Provide the [X, Y] coordinate of the cell's center where the given text is located.  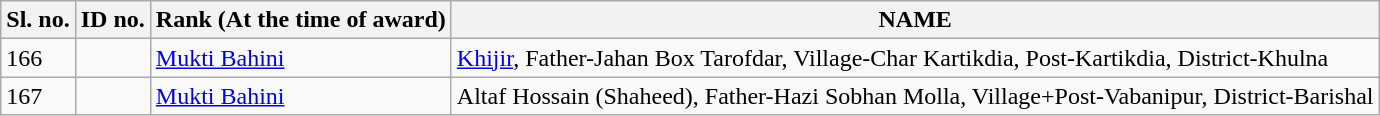
ID no. [112, 20]
Rank (At the time of award) [300, 20]
167 [38, 96]
Khijir, Father-Jahan Box Tarofdar, Village-Char Kartikdia, Post-Kartikdia, District-Khulna [915, 58]
Altaf Hossain (Shaheed), Father-Hazi Sobhan Molla, Village+Post-Vabanipur, District-Barishal [915, 96]
166 [38, 58]
Sl. no. [38, 20]
NAME [915, 20]
